Return (X, Y) of the center of cell containing provided text 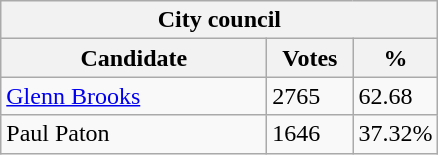
Votes (310, 58)
Paul Paton (134, 134)
37.32% (396, 134)
Candidate (134, 58)
Glenn Brooks (134, 96)
% (396, 58)
City council (220, 20)
2765 (310, 96)
1646 (310, 134)
62.68 (396, 96)
